Extract the (x, y) coordinate from the center of the cell holding the provided text.  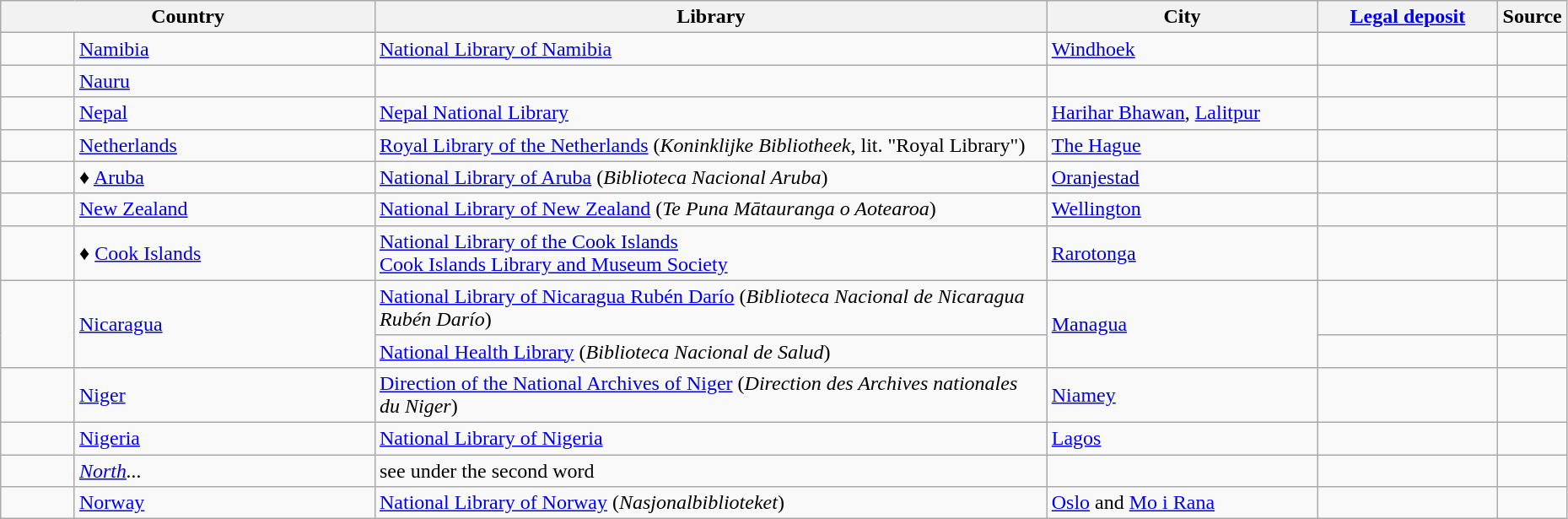
National Library of the Cook IslandsCook Islands Library and Museum Society (710, 253)
The Hague (1183, 145)
see under the second word (710, 470)
New Zealand (224, 209)
National Health Library (Biblioteca Nacional de Salud) (710, 351)
Managua (1183, 324)
Lagos (1183, 438)
Nauru (224, 81)
Oslo and Mo i Rana (1183, 503)
Windhoek (1183, 49)
Legal deposit (1408, 17)
Source (1532, 17)
National Library of Nigeria (710, 438)
Nepal National Library (710, 113)
Oranjestad (1183, 177)
♦ Cook Islands (224, 253)
Rarotonga (1183, 253)
Library (710, 17)
Niamey (1183, 395)
Harihar Bhawan, Lalitpur (1183, 113)
Namibia (224, 49)
Wellington (1183, 209)
Nepal (224, 113)
Norway (224, 503)
National Library of Norway (Nasjonalbiblioteket) (710, 503)
Country (188, 17)
National Library of Namibia (710, 49)
Nigeria (224, 438)
National Library of Nicaragua Rubén Darío (Biblioteca Nacional de Nicaragua Rubén Darío) (710, 307)
♦ Aruba (224, 177)
North... (224, 470)
National Library of Aruba (Biblioteca Nacional Aruba) (710, 177)
City (1183, 17)
Nicaragua (224, 324)
Royal Library of the Netherlands (Koninklijke Bibliotheek, lit. "Royal Library") (710, 145)
Direction of the National Archives of Niger (Direction des Archives nationales du Niger) (710, 395)
Niger (224, 395)
Netherlands (224, 145)
National Library of New Zealand (Te Puna Mātauranga o Aotearoa) (710, 209)
